From the cell containing the given text, extract its center point as [x, y] coordinate. 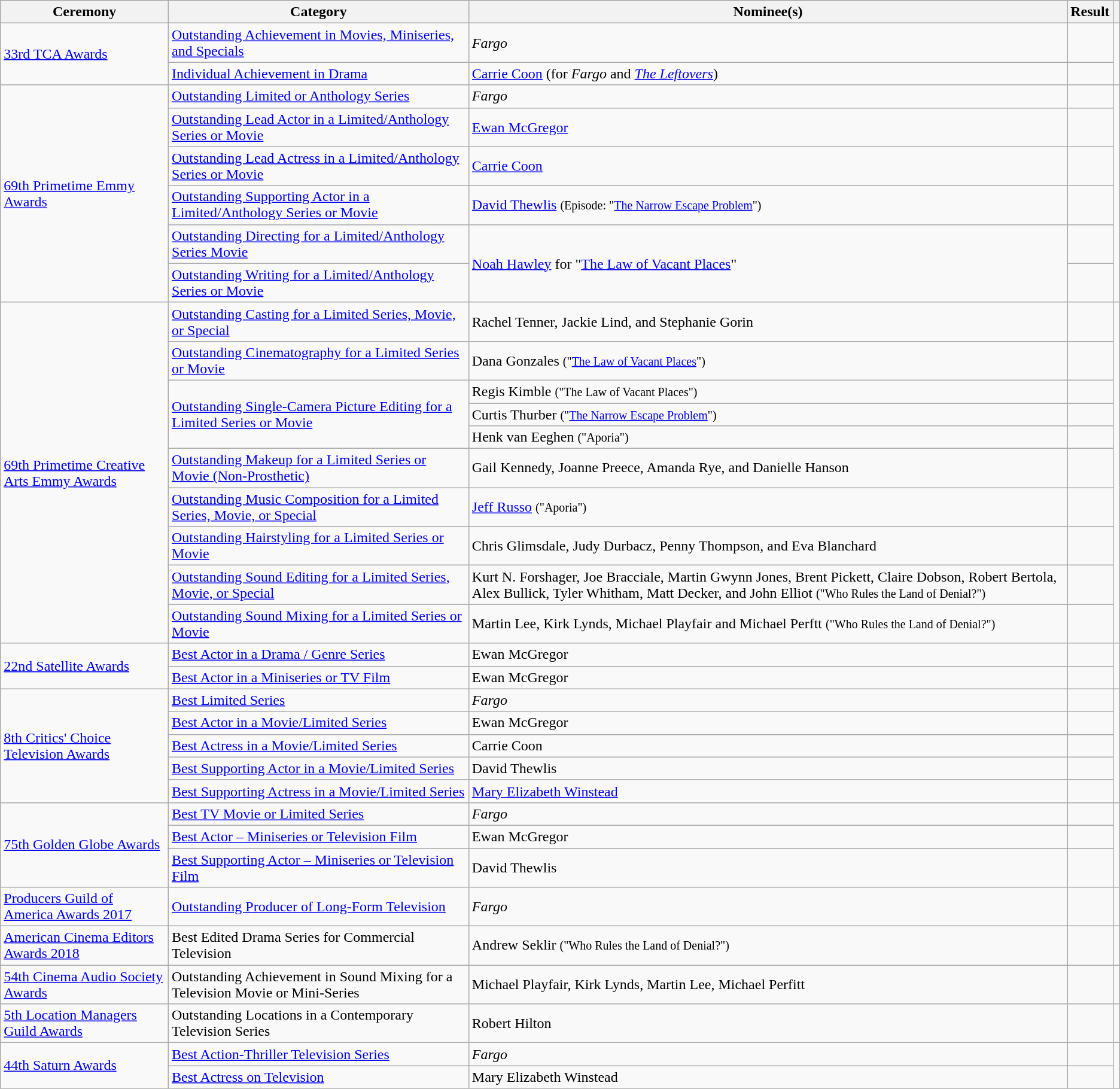
Outstanding Achievement in Movies, Miniseries, and Specials [319, 43]
Outstanding Sound Mixing for a Limited Series or Movie [319, 623]
David Thewlis (Episode: "The Narrow Escape Problem") [768, 205]
Dana Gonzales ("The Law of Vacant Places") [768, 360]
Best Supporting Actress in a Movie/Limited Series [319, 791]
Best Actor – Miniseries or Television Film [319, 836]
Outstanding Lead Actress in a Limited/Anthology Series or Movie [319, 166]
Outstanding Music Composition for a Limited Series, Movie, or Special [319, 507]
Outstanding Makeup for a Limited Series or Movie (Non-Prosthetic) [319, 468]
Best Actress on Television [319, 1077]
75th Golden Globe Awards [85, 845]
Best Actor in a Movie/Limited Series [319, 723]
Best Actor in a Miniseries or TV Film [319, 677]
Best Limited Series [319, 700]
Outstanding Lead Actor in a Limited/Anthology Series or Movie [319, 127]
Robert Hilton [768, 1023]
Outstanding Cinematography for a Limited Series or Movie [319, 360]
8th Critics' Choice Television Awards [85, 746]
Category [319, 12]
Best Supporting Actor in a Movie/Limited Series [319, 768]
Best Edited Drama Series for Commercial Television [319, 945]
Best Actress in a Movie/Limited Series [319, 746]
Martin Lee, Kirk Lynds, Michael Playfair and Michael Perftt ("Who Rules the Land of Denial?") [768, 623]
Best Action-Thriller Television Series [319, 1054]
69th Primetime Emmy Awards [85, 194]
Outstanding Sound Editing for a Limited Series, Movie, or Special [319, 585]
Ceremony [85, 12]
Outstanding Limited or Anthology Series [319, 96]
Outstanding Casting for a Limited Series, Movie, or Special [319, 322]
American Cinema Editors Awards 2018 [85, 945]
Carrie Coon (for Fargo and The Leftovers) [768, 74]
22nd Satellite Awards [85, 666]
33rd TCA Awards [85, 54]
Andrew Seklir ("Who Rules the Land of Denial?") [768, 945]
Noah Hawley for "The Law of Vacant Places" [768, 263]
Regis Kimble ("The Law of Vacant Places") [768, 391]
Nominee(s) [768, 12]
5th Location Managers Guild Awards [85, 1023]
Outstanding Writing for a Limited/Anthology Series or Movie [319, 282]
Gail Kennedy, Joanne Preece, Amanda Rye, and Danielle Hanson [768, 468]
Outstanding Hairstyling for a Limited Series or Movie [319, 546]
Outstanding Producer of Long-Form Television [319, 907]
Outstanding Supporting Actor in a Limited/Anthology Series or Movie [319, 205]
Outstanding Achievement in Sound Mixing for a Television Movie or Mini-Series [319, 985]
Best TV Movie or Limited Series [319, 814]
Best Actor in a Drama / Genre Series [319, 655]
44th Saturn Awards [85, 1066]
Outstanding Locations in a Contemporary Television Series [319, 1023]
54th Cinema Audio Society Awards [85, 985]
Result [1090, 12]
Curtis Thurber ("The Narrow Escape Problem") [768, 415]
Outstanding Directing for a Limited/Anthology Series Movie [319, 244]
Outstanding Single-Camera Picture Editing for a Limited Series or Movie [319, 414]
Jeff Russo ("Aporia") [768, 507]
Henk van Eeghen ("Aporia") [768, 437]
Chris Glimsdale, Judy Durbacz, Penny Thompson, and Eva Blanchard [768, 546]
Rachel Tenner, Jackie Lind, and Stephanie Gorin [768, 322]
69th Primetime Creative Arts Emmy Awards [85, 473]
Individual Achievement in Drama [319, 74]
Best Supporting Actor – Miniseries or Television Film [319, 868]
Michael Playfair, Kirk Lynds, Martin Lee, Michael Perfitt [768, 985]
Producers Guild of America Awards 2017 [85, 907]
